Locate the cell with the specified text and output its (x, y) center coordinate. 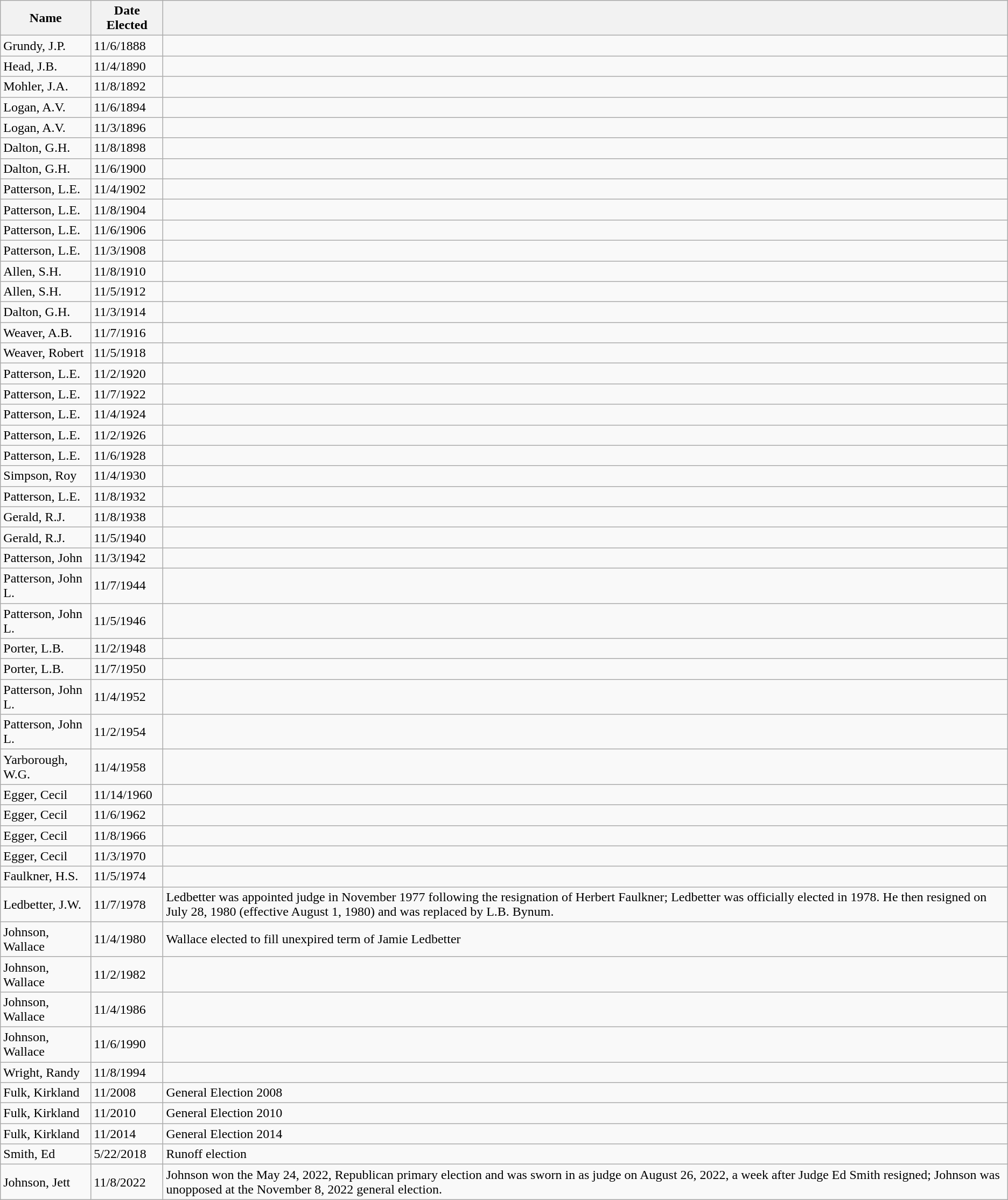
11/8/1938 (127, 517)
11/5/1946 (127, 620)
Name (46, 18)
11/6/1906 (127, 230)
11/3/1914 (127, 312)
General Election 2014 (585, 1134)
11/2/1948 (127, 649)
11/2008 (127, 1093)
11/4/1924 (127, 415)
Patterson, John (46, 558)
11/2014 (127, 1134)
11/2/1954 (127, 732)
11/7/1916 (127, 333)
11/4/1930 (127, 476)
11/8/1898 (127, 148)
Faulkner, H.S. (46, 876)
11/3/1908 (127, 250)
11/4/1952 (127, 697)
11/3/1896 (127, 128)
11/6/1962 (127, 815)
11/8/1904 (127, 209)
Mohler, J.A. (46, 87)
11/4/1902 (127, 189)
11/8/1994 (127, 1072)
Weaver, Robert (46, 353)
11/2/1982 (127, 974)
11/5/1918 (127, 353)
Grundy, J.P. (46, 46)
11/8/1966 (127, 836)
11/3/1970 (127, 856)
Runoff election (585, 1154)
Ledbetter, J.W. (46, 904)
11/2/1926 (127, 435)
11/6/1928 (127, 455)
11/7/1944 (127, 586)
Head, J.B. (46, 66)
11/7/1922 (127, 394)
11/4/1890 (127, 66)
Wright, Randy (46, 1072)
11/8/2022 (127, 1182)
11/4/1980 (127, 939)
11/8/1932 (127, 496)
11/4/1986 (127, 1009)
11/7/1950 (127, 669)
11/8/1910 (127, 271)
General Election 2008 (585, 1093)
11/14/1960 (127, 795)
11/8/1892 (127, 87)
Smith, Ed (46, 1154)
11/2/1920 (127, 374)
11/7/1978 (127, 904)
11/6/1894 (127, 107)
11/3/1942 (127, 558)
11/2010 (127, 1113)
5/22/2018 (127, 1154)
11/6/1888 (127, 46)
Simpson, Roy (46, 476)
11/6/1900 (127, 169)
11/5/1974 (127, 876)
Date Elected (127, 18)
Weaver, A.B. (46, 333)
General Election 2010 (585, 1113)
11/4/1958 (127, 767)
Johnson, Jett (46, 1182)
Wallace elected to fill unexpired term of Jamie Ledbetter (585, 939)
11/6/1990 (127, 1044)
11/5/1912 (127, 292)
Yarborough, W.G. (46, 767)
11/5/1940 (127, 537)
